Return (x, y) of the center of cell containing provided text 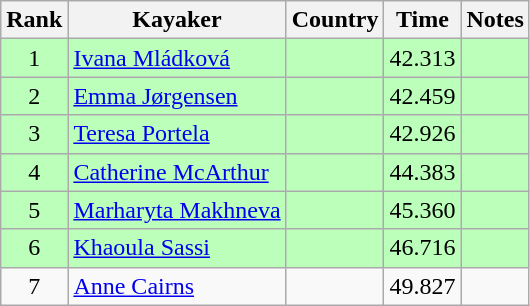
Notes (495, 20)
2 (34, 96)
Catherine McArthur (177, 172)
Ivana Mládková (177, 58)
3 (34, 134)
6 (34, 248)
Time (422, 20)
Rank (34, 20)
7 (34, 286)
42.313 (422, 58)
42.926 (422, 134)
44.383 (422, 172)
Teresa Portela (177, 134)
5 (34, 210)
Emma Jørgensen (177, 96)
46.716 (422, 248)
Khaoula Sassi (177, 248)
Anne Cairns (177, 286)
Kayaker (177, 20)
42.459 (422, 96)
1 (34, 58)
Marharyta Makhneva (177, 210)
49.827 (422, 286)
Country (335, 20)
45.360 (422, 210)
4 (34, 172)
